Provide the [x, y] coordinate of the cell's center where the given text is located.  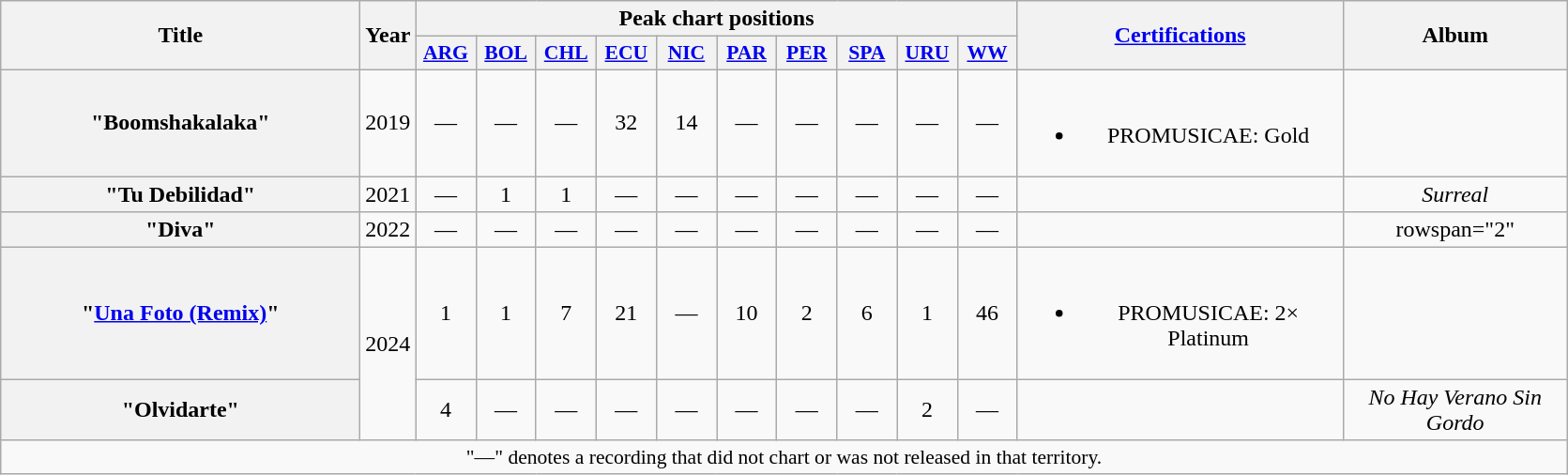
6 [867, 314]
SPA [867, 54]
"Diva" [180, 230]
"Olvidarte" [180, 409]
"Una Foto (Remix)" [180, 314]
2024 [388, 344]
7 [566, 314]
Peak chart positions [717, 19]
4 [446, 409]
CHL [566, 54]
46 [987, 314]
BOL [506, 54]
32 [626, 122]
2021 [388, 194]
Certifications [1180, 36]
"—" denotes a recording that did not chart or was not released in that territory. [784, 457]
WW [987, 54]
"Boomshakalaka" [180, 122]
PAR [747, 54]
10 [747, 314]
PROMUSICAE: Gold [1180, 122]
Album [1454, 36]
ECU [626, 54]
PER [807, 54]
No Hay Verano Sin Gordo [1454, 409]
2019 [388, 122]
URU [927, 54]
ARG [446, 54]
"Tu Debilidad" [180, 194]
NIC [686, 54]
rowspan="2" [1454, 230]
PROMUSICAE: 2× Platinum [1180, 314]
14 [686, 122]
Title [180, 36]
Year [388, 36]
21 [626, 314]
Surreal [1454, 194]
2022 [388, 230]
